Determine the (x, y) coordinate at the center of the cell enclosing the given text.  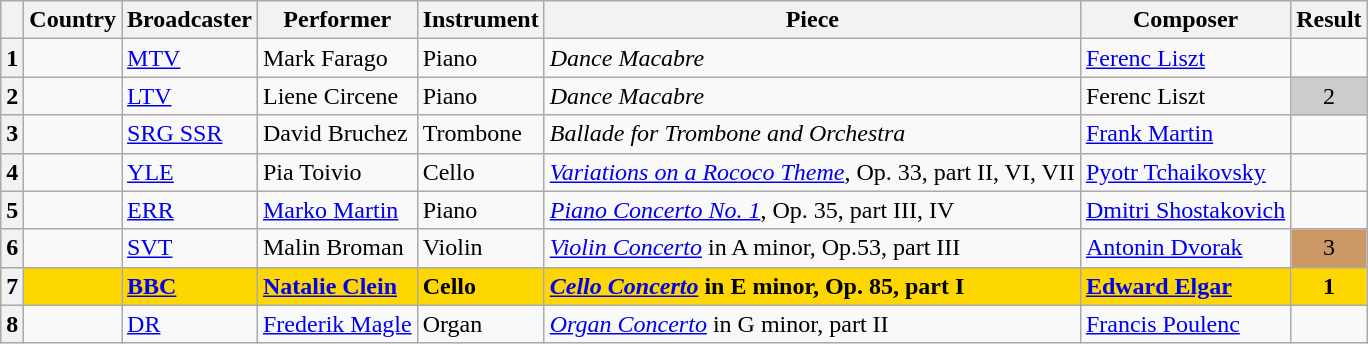
Ballade for Trombone and Orchestra (812, 134)
Frederik Magle (337, 324)
Performer (337, 20)
DR (190, 324)
Frank Martin (1185, 134)
Mark Farago (337, 58)
Violin Concerto in A minor, Op.53, part III (812, 248)
Marko Martin (337, 210)
Instrument (480, 20)
Result (1329, 20)
Composer (1185, 20)
Natalie Clein (337, 286)
Variations on a Rococo Theme, Op. 33, part II, VI, VII (812, 172)
ERR (190, 210)
Piano Concerto No. 1, Op. 35, part III, IV (812, 210)
Dmitri Shostakovich (1185, 210)
Country (73, 20)
Pyotr Tchaikovsky (1185, 172)
6 (12, 248)
4 (12, 172)
LTV (190, 96)
Malin Broman (337, 248)
David Bruchez (337, 134)
Cello Concerto in E minor, Op. 85, part I (812, 286)
Francis Poulenc (1185, 324)
SRG SSR (190, 134)
Violin (480, 248)
Pia Toivio (337, 172)
BBC (190, 286)
SVT (190, 248)
Liene Circene (337, 96)
Trombone (480, 134)
7 (12, 286)
5 (12, 210)
Broadcaster (190, 20)
Antonin Dvorak (1185, 248)
Organ Concerto in G minor, part II (812, 324)
YLE (190, 172)
Piece (812, 20)
8 (12, 324)
MTV (190, 58)
Edward Elgar (1185, 286)
Organ (480, 324)
